Find where the given text appears and provide that cell's center as (X, Y) coordinate. 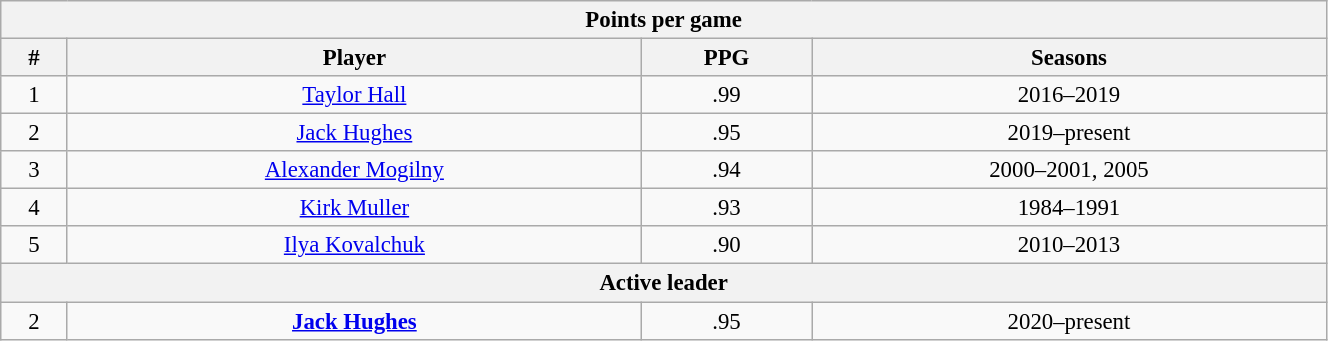
1 (34, 95)
Ilya Kovalchuk (354, 245)
5 (34, 245)
1984–1991 (1070, 208)
PPG (726, 58)
Alexander Mogilny (354, 170)
Player (354, 58)
3 (34, 170)
2010–2013 (1070, 245)
.99 (726, 95)
2020–present (1070, 321)
# (34, 58)
.90 (726, 245)
4 (34, 208)
Taylor Hall (354, 95)
Seasons (1070, 58)
Kirk Muller (354, 208)
2016–2019 (1070, 95)
.93 (726, 208)
2000–2001, 2005 (1070, 170)
Points per game (664, 20)
2019–present (1070, 133)
.94 (726, 170)
Active leader (664, 283)
